Provide the (X, Y) coordinate of the cell's center where the given text is located.  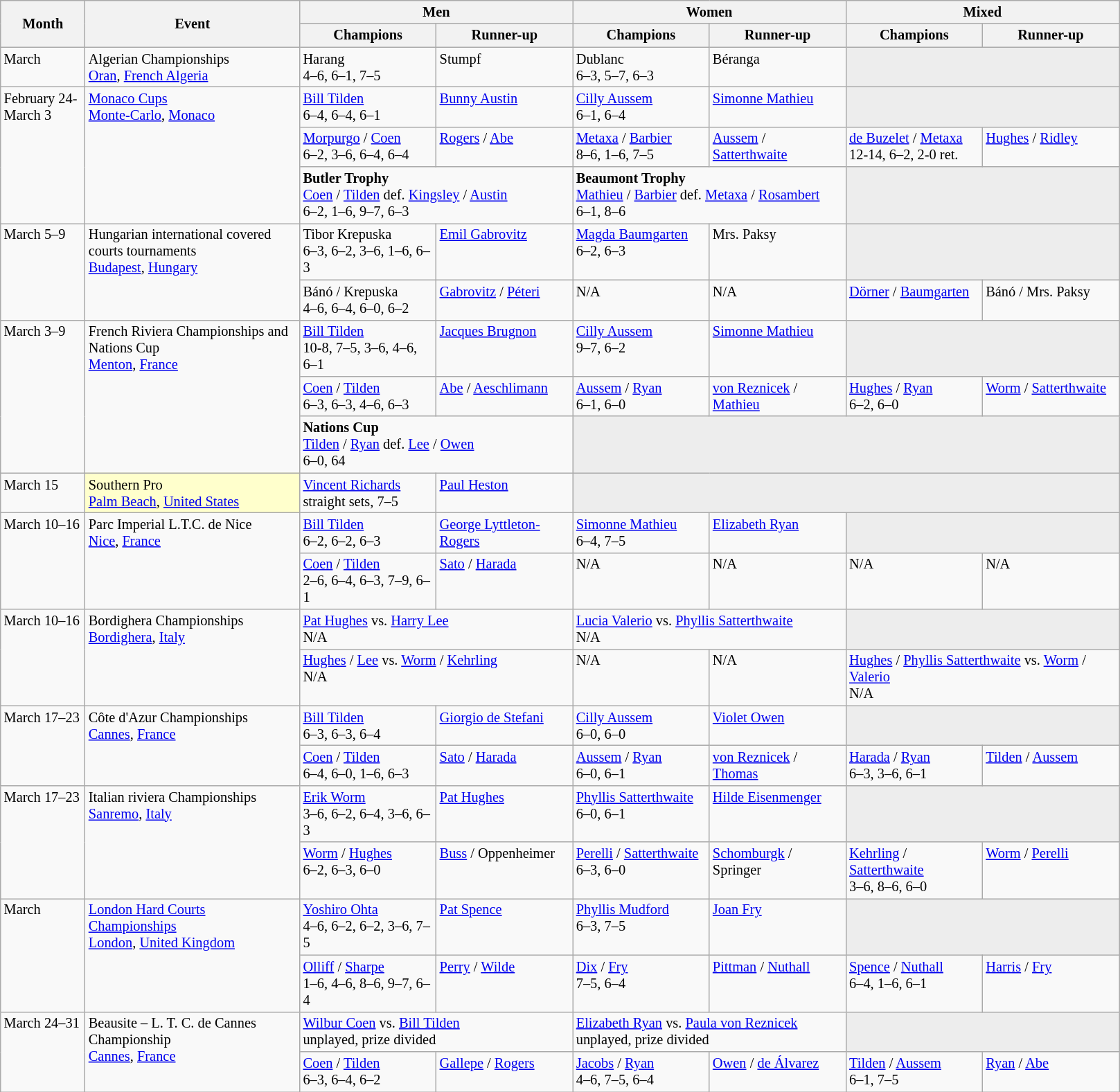
Bánó / Krepuska4–6, 6–4, 6–0, 6–2 (368, 300)
Worm / Hughes6–2, 6–3, 6–0 (368, 870)
March 24–31 (43, 1051)
Cilly Aussem6–0, 6–0 (641, 726)
de Buzelet / Metaxa12-14, 6–2, 2-0 ret. (914, 147)
Aussem / Ryan6–0, 6–1 (641, 765)
Simonne Mathieu6–4, 7–5 (641, 532)
Magda Baumgarten6–2, 6–3 (641, 251)
March 15 (43, 493)
Men (436, 12)
March 3–9 (43, 396)
Perelli / Satterthwaite6–3, 6–0 (641, 870)
February 24-March 3 (43, 155)
Joan Fry (777, 927)
Bill Tilden6–3, 6–3, 6–4 (368, 726)
Harang4–6, 6–1, 7–5 (368, 67)
Tibor Krepuska6–3, 6–2, 3–6, 1–6, 6–3 (368, 251)
Olliff / Sharpe1–6, 4–6, 8–6, 9–7, 6–4 (368, 983)
Algerian ChampionshipsOran, French Algeria (193, 67)
Worm / Perelli (1050, 870)
Coen / Tilden6–3, 6–3, 4–6, 6–3 (368, 396)
Butler Trophy Coen / Tilden def. Kingsley / Austin6–2, 1–6, 9–7, 6–3 (436, 195)
Tilden / Aussem6–1, 7–5 (914, 1071)
Phyllis Satterthwaite6–0, 6–1 (641, 814)
Nations Cup Tilden / Ryan def. Lee / Owen6–0, 64 (436, 445)
Coen / Tilden2–6, 6–4, 6–3, 7–9, 6–1 (368, 581)
Stumpf (504, 67)
Owen / de Álvarez (777, 1071)
Yoshiro Ohta4–6, 6–2, 6–2, 3–6, 7–5 (368, 927)
Rogers / Abe (504, 147)
Aussem / Ryan6–1, 6–0 (641, 396)
London Hard Courts ChampionshipsLondon, United Kingdom (193, 954)
Beausite – L. T. C. de Cannes ChampionshipCannes, France (193, 1051)
Côte d'Azur ChampionshipsCannes, France (193, 745)
Hughes / Ridley (1050, 147)
Dix / Fry7–5, 6–4 (641, 983)
Cilly Aussem9–7, 6–2 (641, 348)
Tilden / Aussem (1050, 765)
Event (193, 24)
Worm / Satterthwaite (1050, 396)
Bánó / Mrs. Paksy (1050, 300)
Hughes / Ryan6–2, 6–0 (914, 396)
Hughes / Lee vs. Worm / KehrlingN/A (436, 677)
Hughes / Phyllis Satterthwaite vs. Worm / ValerioN/A (982, 677)
Harris / Fry (1050, 983)
Beaumont Trophy Mathieu / Barbier def. Metaxa / Rosambert6–1, 8–6 (709, 195)
Italian riviera ChampionshipsSanremo, Italy (193, 842)
Southern ProPalm Beach, United States (193, 493)
Wilbur Coen vs. Bill Tildenunplayed, prize divided (436, 1032)
Hilde Eisenmenger (777, 814)
Jacques Brugnon (504, 348)
Morpurgo / Coen6–2, 3–6, 6–4, 6–4 (368, 147)
Pat Hughes (504, 814)
Paul Heston (504, 493)
Abe / Aeschlimann (504, 396)
von Reznicek / Thomas (777, 765)
George Lyttleton-Rogers (504, 532)
Monaco CupsMonte-Carlo, Monaco (193, 155)
Bunny Austin (504, 107)
Harada / Ryan6–3, 3–6, 6–1 (914, 765)
Aussem / Satterthwaite (777, 147)
Violet Owen (777, 726)
Kehrling / Satterthwaite3–6, 8–6, 6–0 (914, 870)
Vincent Richardsstraight sets, 7–5 (368, 493)
Parc Imperial L.T.C. de NiceNice, France (193, 561)
Dörner / Baumgarten (914, 300)
Gallepe / Rogers (504, 1071)
Mrs. Paksy (777, 251)
Erik Worm3–6, 6–2, 6–4, 3–6, 6–3 (368, 814)
Bill Tilden10-8, 7–5, 3–6, 4–6, 6–1 (368, 348)
Bill Tilden6–2, 6–2, 6–3 (368, 532)
Hungarian international covered courts tournamentsBudapest, Hungary (193, 271)
Cilly Aussem6–1, 6–4 (641, 107)
Emil Gabrovitz (504, 251)
von Reznicek / Mathieu (777, 396)
Gabrovitz / Péteri (504, 300)
Mixed (982, 12)
Pat Hughes vs. Harry LeeN/A (436, 629)
Women (709, 12)
Spence / Nuthall6–4, 1–6, 6–1 (914, 983)
March 5–9 (43, 271)
Coen / Tilden6–3, 6–4, 6–2 (368, 1071)
French Riviera Championships and Nations CupMenton, France (193, 396)
Bill Tilden6–4, 6–4, 6–1 (368, 107)
Ryan / Abe (1050, 1071)
Bordighera ChampionshipsBordighera, Italy (193, 658)
Buss / Oppenheimer (504, 870)
Coen / Tilden6–4, 6–0, 1–6, 6–3 (368, 765)
Month (43, 24)
Pittman / Nuthall (777, 983)
Phyllis Mudford6–3, 7–5 (641, 927)
Elizabeth Ryan (777, 532)
Giorgio de Stefani (504, 726)
Metaxa / Barbier8–6, 1–6, 7–5 (641, 147)
Schomburgk / Springer (777, 870)
Béranga (777, 67)
Jacobs / Ryan4–6, 7–5, 6–4 (641, 1071)
Dublanc6–3, 5–7, 6–3 (641, 67)
Lucia Valerio vs. Phyllis SatterthwaiteN/A (709, 629)
Perry / Wilde (504, 983)
Pat Spence (504, 927)
Elizabeth Ryan vs. Paula von Reznicekunplayed, prize divided (709, 1032)
